For the text-containing cell, return its midpoint in [X, Y] coordinate format. 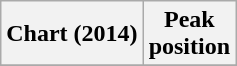
Chart (2014) [72, 34]
Peakposition [189, 34]
